For the text-containing cell, return its midpoint in [X, Y] coordinate format. 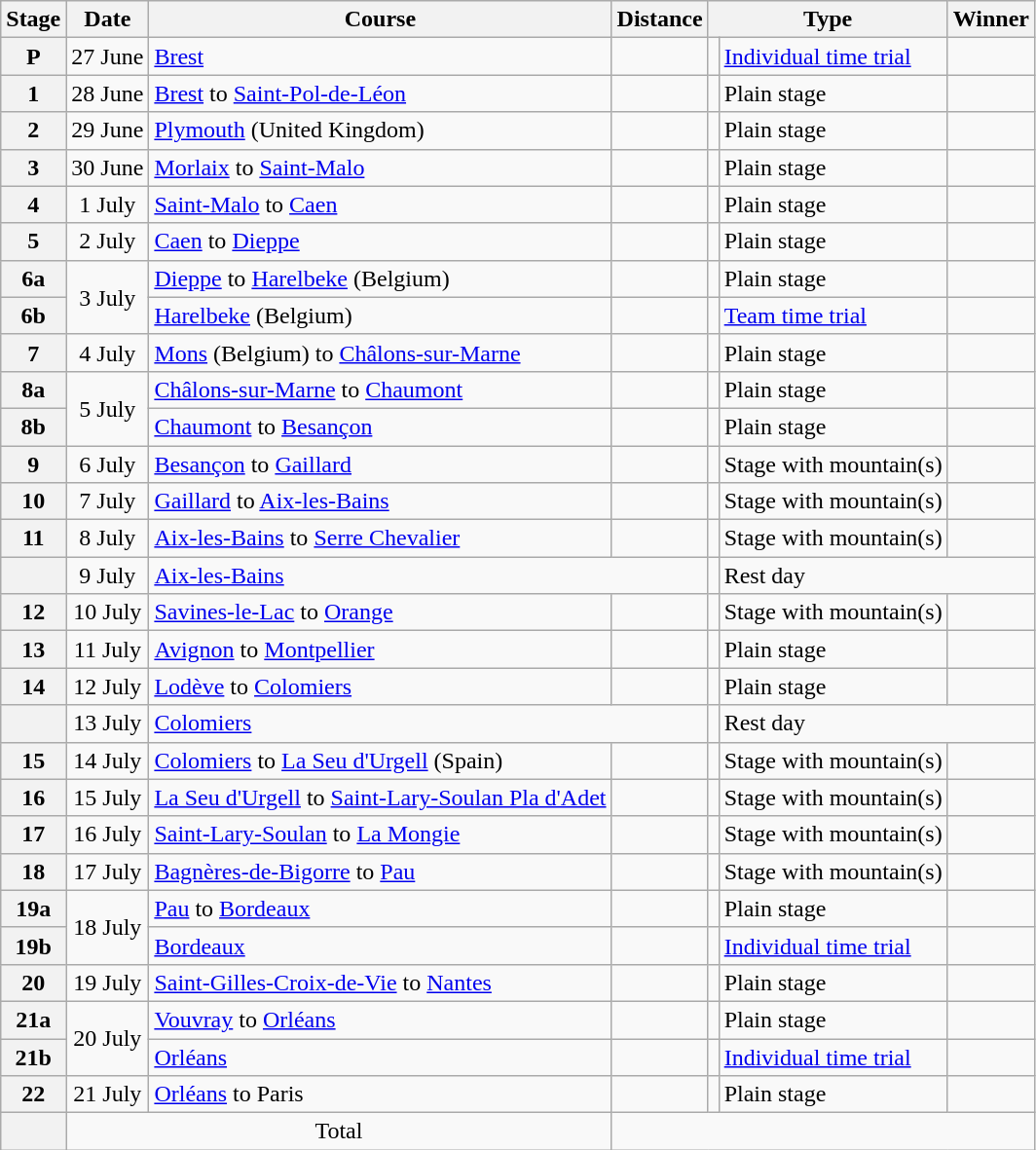
27 June [107, 56]
3 [33, 167]
4 July [107, 352]
Dieppe to Harelbeke (Belgium) [380, 278]
19 July [107, 983]
Type [828, 19]
11 July [107, 649]
Besançon to Gaillard [380, 464]
Harelbeke (Belgium) [380, 315]
21b [33, 1057]
14 July [107, 760]
19b [33, 946]
Date [107, 19]
7 [33, 352]
3 July [107, 297]
6a [33, 278]
Gaillard to Aix-les-Bains [380, 501]
9 July [107, 575]
8b [33, 427]
8a [33, 390]
4 [33, 204]
Savines-le-Lac to Orange [380, 612]
Châlons-sur-Marne to Chaumont [380, 390]
Winner [991, 19]
10 July [107, 612]
21 July [107, 1094]
Pau to Bordeaux [380, 909]
Colomiers [428, 723]
18 July [107, 927]
Saint-Gilles-Croix-de-Vie to Nantes [380, 983]
La Seu d'Urgell to Saint-Lary-Soulan Pla d'Adet [380, 798]
Team time trial [833, 315]
9 [33, 464]
21a [33, 1020]
19a [33, 909]
8 July [107, 538]
Orléans to Paris [380, 1094]
Bordeaux [380, 946]
Vouvray to Orléans [380, 1020]
18 [33, 872]
Saint-Lary-Soulan to La Mongie [380, 835]
Plymouth (United Kingdom) [380, 130]
12 July [107, 686]
11 [33, 538]
Distance [660, 19]
15 July [107, 798]
1 July [107, 204]
Orléans [380, 1057]
Lodève to Colomiers [380, 686]
29 June [107, 130]
6 July [107, 464]
Avignon to Montpellier [380, 649]
Chaumont to Besançon [380, 427]
Caen to Dieppe [380, 241]
20 July [107, 1038]
28 June [107, 93]
30 June [107, 167]
2 July [107, 241]
6b [33, 315]
Colomiers to La Seu d'Urgell (Spain) [380, 760]
5 July [107, 408]
Stage [33, 19]
Saint-Malo to Caen [380, 204]
13 July [107, 723]
Brest to Saint-Pol-de-Léon [380, 93]
17 July [107, 872]
13 [33, 649]
20 [33, 983]
Course [380, 19]
17 [33, 835]
Total [339, 1131]
15 [33, 760]
14 [33, 686]
Aix-les-Bains [428, 575]
16 [33, 798]
10 [33, 501]
5 [33, 241]
Bagnères-de-Bigorre to Pau [380, 872]
7 July [107, 501]
Morlaix to Saint-Malo [380, 167]
12 [33, 612]
P [33, 56]
2 [33, 130]
Aix-les-Bains to Serre Chevalier [380, 538]
Mons (Belgium) to Châlons-sur-Marne [380, 352]
1 [33, 93]
16 July [107, 835]
22 [33, 1094]
Brest [380, 56]
